For the text-containing cell, return its midpoint in (x, y) coordinate format. 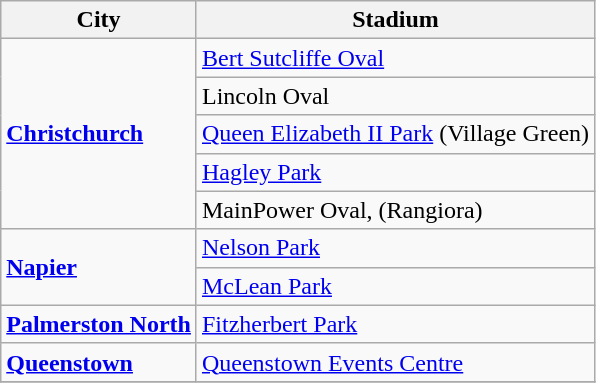
Queenstown Events Centre (395, 362)
Lincoln Oval (395, 96)
Christchurch (99, 134)
Palmerston North (99, 324)
Hagley Park (395, 172)
Queen Elizabeth II Park (Village Green) (395, 134)
MainPower Oval, (Rangiora) (395, 210)
City (99, 20)
McLean Park (395, 286)
Napier (99, 267)
Nelson Park (395, 248)
Fitzherbert Park (395, 324)
Stadium (395, 20)
Bert Sutcliffe Oval (395, 58)
Queenstown (99, 362)
